For the text-containing cell, return its midpoint in (X, Y) coordinate format. 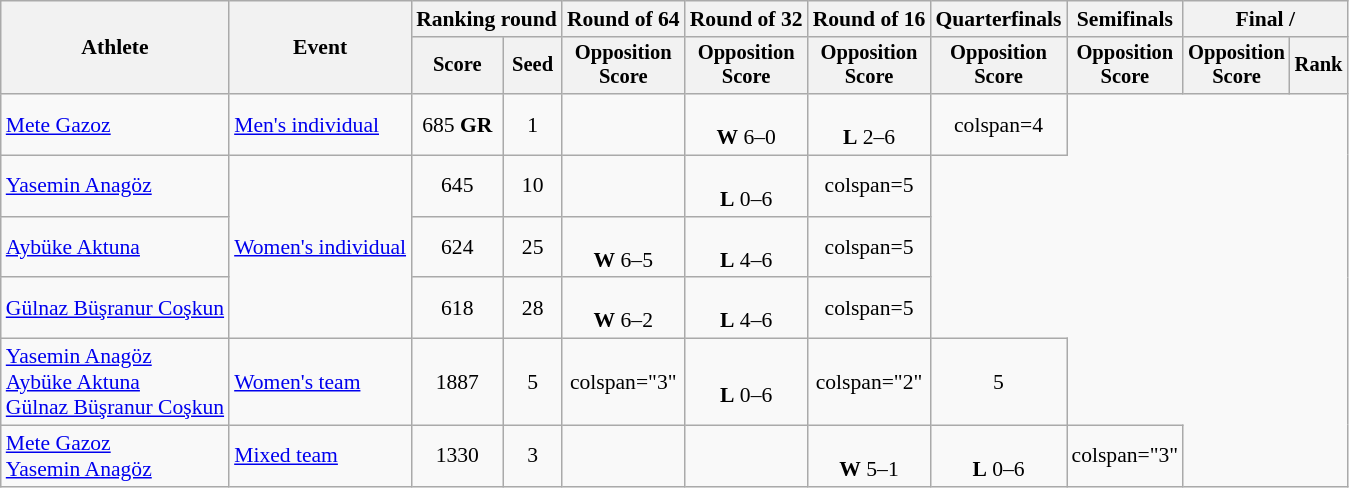
1 (532, 124)
Yasemin Anagöz (115, 186)
1887 (457, 382)
Round of 64 (624, 19)
1330 (457, 456)
Round of 16 (870, 19)
Ranking round (486, 19)
25 (532, 248)
colspan=4 (998, 124)
W 6–0 (746, 124)
Seed (532, 66)
Women's team (320, 382)
Women's individual (320, 248)
W 5–1 (870, 456)
Mixed team (320, 456)
Aybüke Aktuna (115, 248)
Quarterfinals (998, 19)
28 (532, 308)
Event (320, 48)
Athlete (115, 48)
Gülnaz Büşranur Coşkun (115, 308)
Men's individual (320, 124)
Rank (1319, 66)
624 (457, 248)
645 (457, 186)
W 6–2 (624, 308)
L 2–6 (870, 124)
W 6–5 (624, 248)
Mete Gazoz (115, 124)
10 (532, 186)
Mete GazozYasemin Anagöz (115, 456)
Score (457, 66)
colspan="2" (870, 382)
Yasemin AnagözAybüke AktunaGülnaz Büşranur Coşkun (115, 382)
685 GR (457, 124)
3 (532, 456)
Semifinals (1124, 19)
Final / (1265, 19)
618 (457, 308)
Round of 32 (746, 19)
